Scan for the cell matching the given text and deliver its [x, y] coordinate at center. 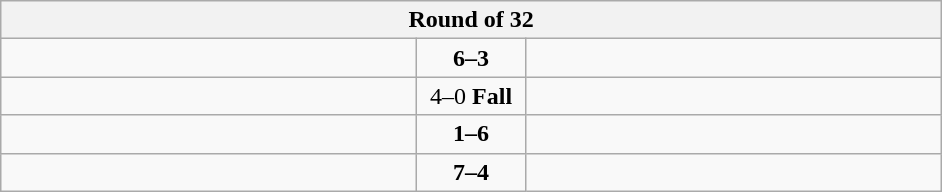
Round of 32 [472, 20]
6–3 [472, 58]
7–4 [472, 172]
1–6 [472, 134]
4–0 Fall [472, 96]
